Return the [X, Y] coordinate for the center point of the cell that contains the specified text.  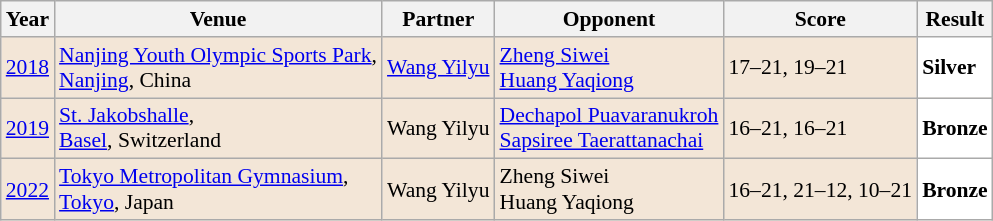
2018 [28, 68]
2022 [28, 190]
Partner [438, 19]
17–21, 19–21 [820, 68]
2019 [28, 128]
Nanjing Youth Olympic Sports Park,Nanjing, China [218, 68]
Score [820, 19]
Result [955, 19]
16–21, 21–12, 10–21 [820, 190]
Tokyo Metropolitan Gymnasium,Tokyo, Japan [218, 190]
Opponent [610, 19]
St. Jakobshalle,Basel, Switzerland [218, 128]
16–21, 16–21 [820, 128]
Venue [218, 19]
Year [28, 19]
Silver [955, 68]
Dechapol Puavaranukroh Sapsiree Taerattanachai [610, 128]
